For the text-containing cell, return its midpoint in (x, y) coordinate format. 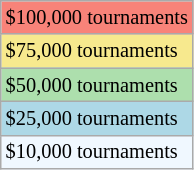
$25,000 tournaments (97, 118)
$75,000 tournaments (97, 51)
$50,000 tournaments (97, 85)
$100,000 tournaments (97, 17)
$10,000 tournaments (97, 152)
